From the cell containing the given text, extract its center point as [X, Y] coordinate. 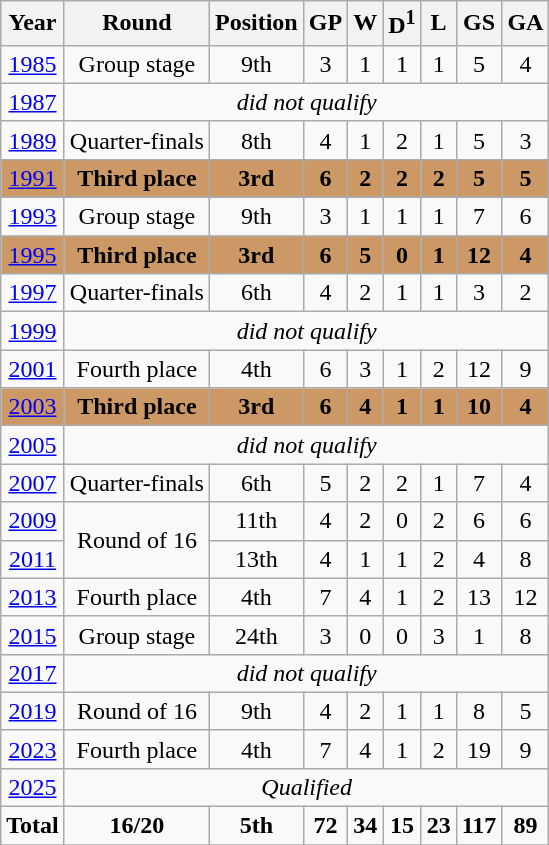
L [438, 24]
19 [479, 749]
16/20 [136, 826]
Year [33, 24]
2013 [33, 597]
13 [479, 597]
1993 [33, 217]
89 [526, 826]
2009 [33, 521]
117 [479, 826]
24th [256, 635]
GA [526, 24]
2025 [33, 787]
Qualified [306, 787]
2003 [33, 407]
Round [136, 24]
2005 [33, 445]
11th [256, 521]
1991 [33, 178]
2007 [33, 483]
1987 [33, 102]
2023 [33, 749]
2001 [33, 369]
2015 [33, 635]
Position [256, 24]
1999 [33, 331]
72 [325, 826]
2011 [33, 559]
1995 [33, 255]
Total [33, 826]
23 [438, 826]
GP [325, 24]
1997 [33, 293]
5th [256, 826]
10 [479, 407]
GS [479, 24]
D1 [402, 24]
13th [256, 559]
8th [256, 140]
15 [402, 826]
2017 [33, 673]
W [366, 24]
2019 [33, 711]
1985 [33, 64]
34 [366, 826]
1989 [33, 140]
